Search for the cell housing the specified text and yield its (x, y) center coordinate. 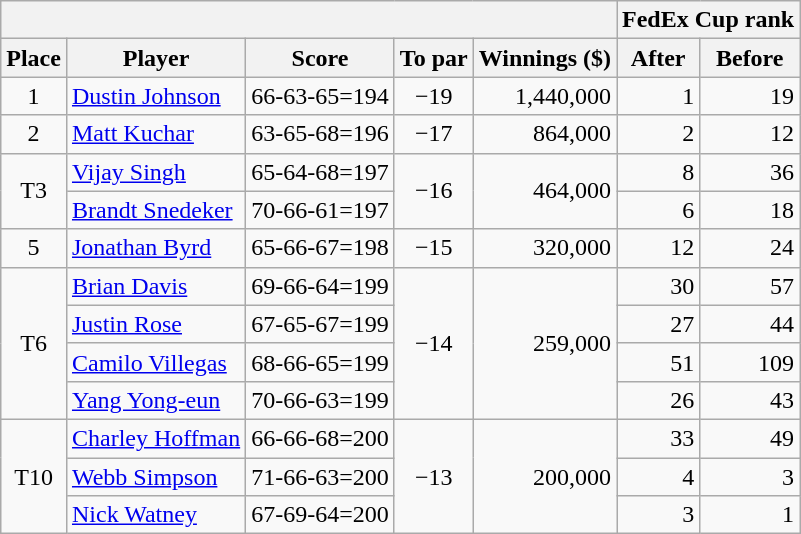
After (658, 58)
71-66-63=200 (320, 477)
33 (658, 438)
24 (750, 248)
43 (750, 400)
26 (658, 400)
8 (658, 172)
19 (750, 96)
Place (34, 58)
864,000 (544, 134)
57 (750, 286)
Charley Hoffman (156, 438)
Brian Davis (156, 286)
109 (750, 362)
36 (750, 172)
68-66-65=199 (320, 362)
Justin Rose (156, 324)
44 (750, 324)
69-66-64=199 (320, 286)
−16 (434, 191)
Dustin Johnson (156, 96)
Nick Watney (156, 515)
66-66-68=200 (320, 438)
70-66-61=197 (320, 210)
65-64-68=197 (320, 172)
FedEx Cup rank (708, 20)
259,000 (544, 343)
Yang Yong-eun (156, 400)
Player (156, 58)
6 (658, 210)
−14 (434, 343)
Webb Simpson (156, 477)
Matt Kuchar (156, 134)
67-69-64=200 (320, 515)
Camilo Villegas (156, 362)
−15 (434, 248)
66-63-65=194 (320, 96)
5 (34, 248)
Score (320, 58)
200,000 (544, 476)
49 (750, 438)
T3 (34, 191)
−13 (434, 476)
464,000 (544, 191)
51 (658, 362)
−19 (434, 96)
70-66-63=199 (320, 400)
320,000 (544, 248)
63-65-68=196 (320, 134)
1,440,000 (544, 96)
T10 (34, 476)
Jonathan Byrd (156, 248)
Winnings ($) (544, 58)
27 (658, 324)
Brandt Snedeker (156, 210)
18 (750, 210)
65-66-67=198 (320, 248)
4 (658, 477)
Before (750, 58)
To par (434, 58)
Vijay Singh (156, 172)
67-65-67=199 (320, 324)
T6 (34, 343)
30 (658, 286)
−17 (434, 134)
